Pinpoint the cell where the given text exists, returning its [x, y] midpoint coordinate. 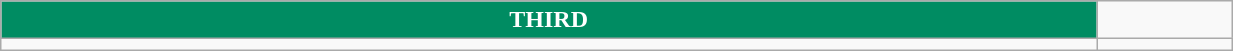
THIRD [549, 20]
